For the text-containing cell, return its midpoint in (X, Y) coordinate format. 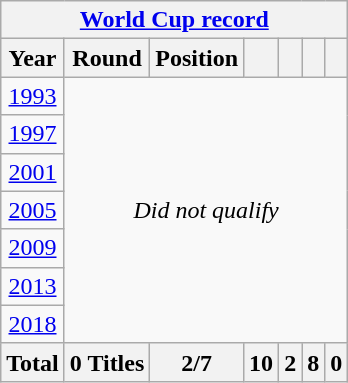
Did not qualify (206, 210)
Round (107, 58)
World Cup record (174, 20)
0 (336, 362)
2001 (33, 172)
2013 (33, 286)
2009 (33, 248)
1997 (33, 134)
Position (197, 58)
Total (33, 362)
10 (262, 362)
2005 (33, 210)
2/7 (197, 362)
2018 (33, 324)
2 (290, 362)
Year (33, 58)
1993 (33, 96)
0 Titles (107, 362)
8 (314, 362)
